From the cell containing the given text, extract its center point as [X, Y] coordinate. 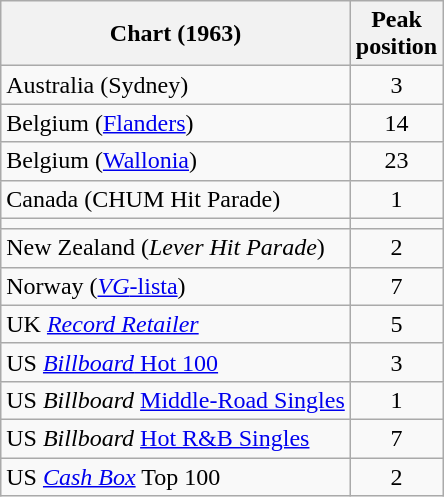
Norway (VG-lista) [176, 286]
US Billboard Middle-Road Singles [176, 400]
US Cash Box Top 100 [176, 477]
Australia (Sydney) [176, 85]
Belgium (Flanders) [176, 123]
Canada (CHUM Hit Parade) [176, 199]
New Zealand (Lever Hit Parade) [176, 248]
5 [396, 324]
US Billboard Hot 100 [176, 362]
14 [396, 123]
23 [396, 161]
Belgium (Wallonia) [176, 161]
US Billboard Hot R&B Singles [176, 438]
UK Record Retailer [176, 324]
Peakposition [396, 34]
Chart (1963) [176, 34]
